Identify which cell holds the provided text, then report its [x, y] central coordinate. 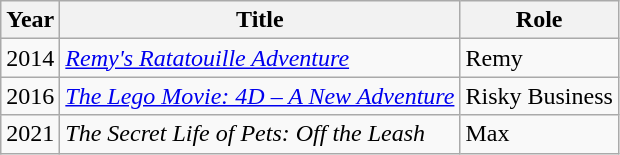
Title [260, 20]
Role [539, 20]
Remy [539, 58]
Year [30, 20]
2016 [30, 96]
Remy's Ratatouille Adventure [260, 58]
Risky Business [539, 96]
The Secret Life of Pets: Off the Leash [260, 134]
Max [539, 134]
2021 [30, 134]
2014 [30, 58]
The Lego Movie: 4D – A New Adventure [260, 96]
